For the text-containing cell, return its midpoint in (x, y) coordinate format. 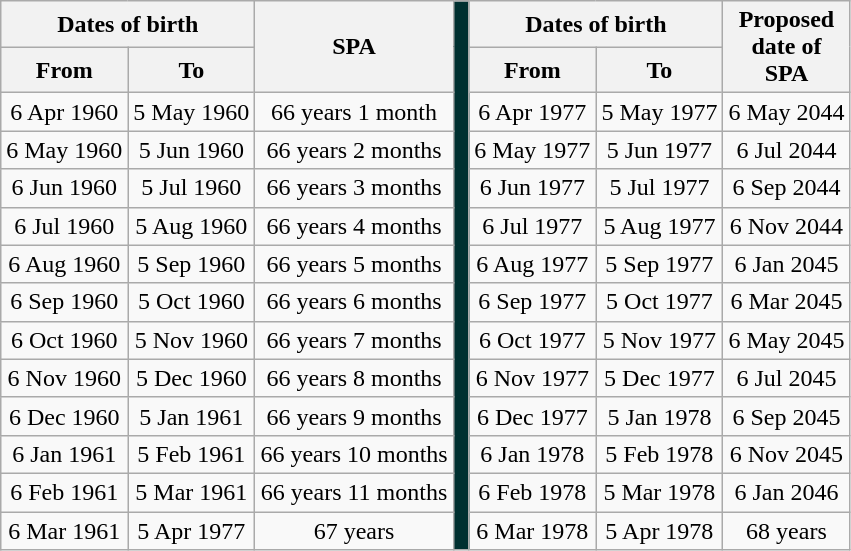
6 Nov 1960 (64, 378)
5 Aug 1960 (192, 226)
6 Jul 2045 (786, 378)
5 Feb 1961 (192, 454)
5 Dec 1960 (192, 378)
66 years 5 months (354, 264)
6 Jan 1978 (532, 454)
6 Mar 2045 (786, 302)
6 Sep 2044 (786, 188)
66 years 7 months (354, 340)
5 Nov 1977 (660, 340)
6 Sep 1977 (532, 302)
6 Feb 1978 (532, 492)
5 Oct 1977 (660, 302)
66 years 4 months (354, 226)
5 Oct 1960 (192, 302)
5 Sep 1960 (192, 264)
6 Jul 1960 (64, 226)
6 Oct 1960 (64, 340)
66 years 1 month (354, 112)
6 Aug 1960 (64, 264)
66 years 2 months (354, 150)
5 Feb 1978 (660, 454)
66 years 11 months (354, 492)
6 May 1960 (64, 150)
66 years 6 months (354, 302)
5 Jun 1977 (660, 150)
5 Nov 1960 (192, 340)
67 years (354, 531)
5 May 1977 (660, 112)
5 Jan 1961 (192, 416)
66 years 10 months (354, 454)
66 years 8 months (354, 378)
6 Nov 1977 (532, 378)
68 years (786, 531)
5 Mar 1978 (660, 492)
6 Jun 1960 (64, 188)
6 Apr 1977 (532, 112)
6 Jun 1977 (532, 188)
5 Dec 1977 (660, 378)
6 Jan 1961 (64, 454)
6 Apr 1960 (64, 112)
6 Dec 1960 (64, 416)
6 Mar 1961 (64, 531)
6 Jul 2044 (786, 150)
6 Oct 1977 (532, 340)
SPA (354, 47)
6 Jul 1977 (532, 226)
5 Sep 1977 (660, 264)
6 Aug 1977 (532, 264)
Proposeddate ofSPA (786, 47)
5 May 1960 (192, 112)
6 Sep 1960 (64, 302)
6 Nov 2044 (786, 226)
5 Mar 1961 (192, 492)
6 Jan 2045 (786, 264)
6 May 1977 (532, 150)
66 years 9 months (354, 416)
5 Jul 1960 (192, 188)
6 May 2045 (786, 340)
6 Mar 1978 (532, 531)
5 Jun 1960 (192, 150)
6 Jan 2046 (786, 492)
5 Apr 1977 (192, 531)
5 Apr 1978 (660, 531)
5 Aug 1977 (660, 226)
66 years 3 months (354, 188)
6 Dec 1977 (532, 416)
6 May 2044 (786, 112)
6 Nov 2045 (786, 454)
5 Jan 1978 (660, 416)
5 Jul 1977 (660, 188)
6 Feb 1961 (64, 492)
6 Sep 2045 (786, 416)
